Search for the cell housing the specified text and yield its [x, y] center coordinate. 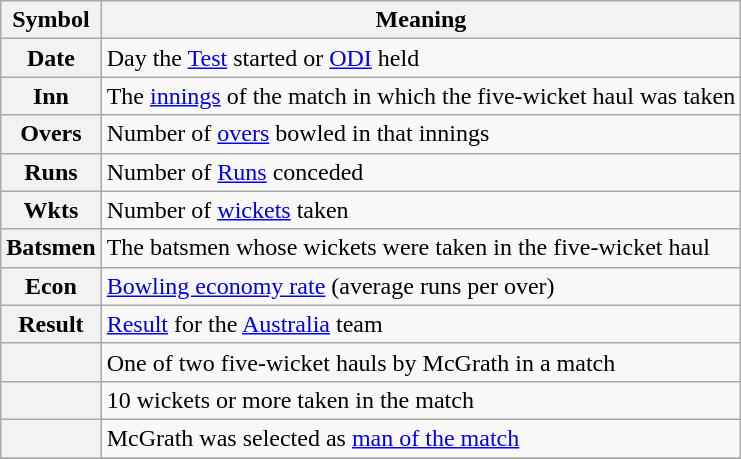
McGrath was selected as man of the match [421, 438]
Day the Test started or ODI held [421, 58]
Symbol [51, 20]
Result [51, 324]
The batsmen whose wickets were taken in the five-wicket haul [421, 248]
Wkts [51, 210]
Overs [51, 134]
Bowling economy rate (average runs per over) [421, 286]
Number of Runs conceded [421, 172]
Number of wickets taken [421, 210]
Meaning [421, 20]
Date [51, 58]
Number of overs bowled in that innings [421, 134]
Econ [51, 286]
Inn [51, 96]
Batsmen [51, 248]
10 wickets or more taken in the match [421, 400]
Result for the Australia team [421, 324]
Runs [51, 172]
The innings of the match in which the five-wicket haul was taken [421, 96]
One of two five-wicket hauls by McGrath in a match [421, 362]
